Capture the cell that displays the provided text and extract its [X, Y] central coordinate. 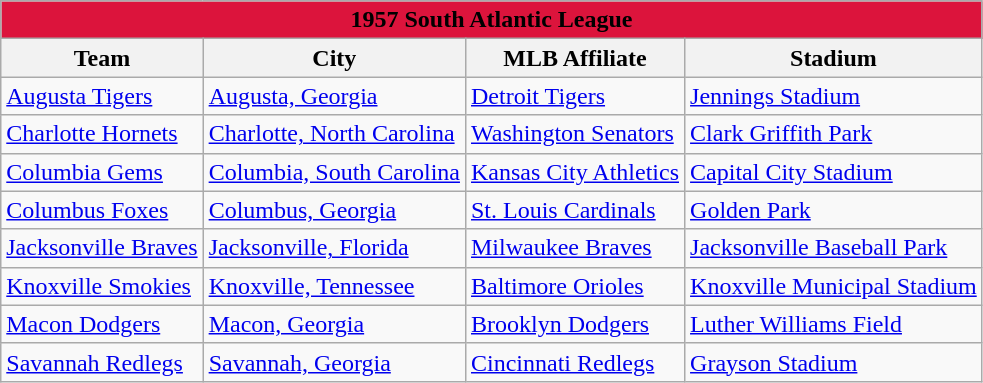
Knoxville Smokies [102, 286]
Columbus Foxes [102, 210]
Savannah, Georgia [334, 362]
Jacksonville Baseball Park [834, 248]
Jennings Stadium [834, 96]
Washington Senators [574, 134]
Kansas City Athletics [574, 172]
Luther Williams Field [834, 324]
Columbus, Georgia [334, 210]
St. Louis Cardinals [574, 210]
Jacksonville, Florida [334, 248]
Brooklyn Dodgers [574, 324]
Cincinnati Redlegs [574, 362]
Augusta Tigers [102, 96]
Columbia Gems [102, 172]
Team [102, 58]
Capital City Stadium [834, 172]
Augusta, Georgia [334, 96]
Grayson Stadium [834, 362]
Charlotte, North Carolina [334, 134]
Milwaukee Braves [574, 248]
Baltimore Orioles [574, 286]
Macon Dodgers [102, 324]
Knoxville Municipal Stadium [834, 286]
Columbia, South Carolina [334, 172]
Detroit Tigers [574, 96]
MLB Affiliate [574, 58]
Savannah Redlegs [102, 362]
Macon, Georgia [334, 324]
Charlotte Hornets [102, 134]
Golden Park [834, 210]
1957 South Atlantic League [492, 20]
Jacksonville Braves [102, 248]
Clark Griffith Park [834, 134]
City [334, 58]
Knoxville, Tennessee [334, 286]
Stadium [834, 58]
